Find where the given text appears and provide that cell's center as [x, y] coordinate. 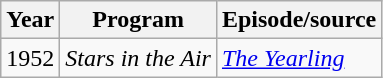
The Yearling [298, 58]
1952 [30, 58]
Year [30, 20]
Episode/source [298, 20]
Stars in the Air [138, 58]
Program [138, 20]
